Identify which cell holds the provided text, then report its (x, y) central coordinate. 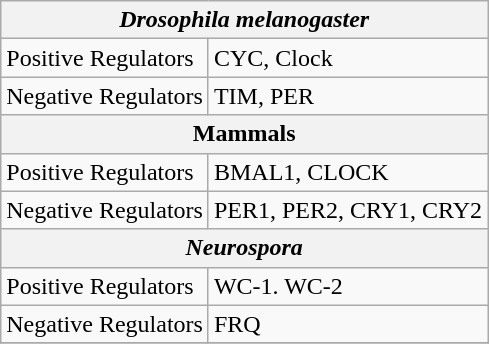
WC-1. WC-2 (348, 286)
Mammals (244, 134)
CYC, Clock (348, 58)
PER1, PER2, CRY1, CRY2 (348, 210)
Drosophila melanogaster (244, 20)
FRQ (348, 324)
Neurospora (244, 248)
BMAL1, CLOCK (348, 172)
TIM, PER (348, 96)
